Extract the (x, y) coordinate from the center of the cell holding the provided text.  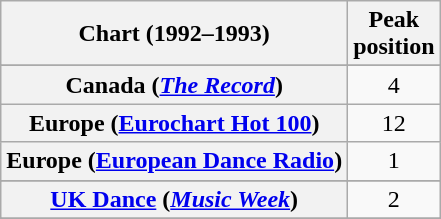
4 (394, 85)
Europe (European Dance Radio) (174, 161)
12 (394, 123)
Canada (The Record) (174, 85)
1 (394, 161)
Peakposition (394, 34)
Europe (Eurochart Hot 100) (174, 123)
2 (394, 199)
UK Dance (Music Week) (174, 199)
Chart (1992–1993) (174, 34)
